Locate the cell with the specified text and output its [X, Y] center coordinate. 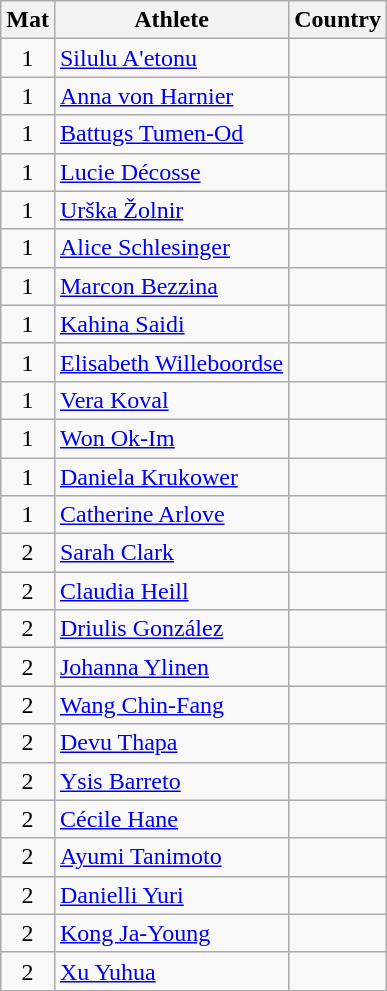
Won Ok-Im [171, 438]
Ayumi Tanimoto [171, 857]
Elisabeth Willeboordse [171, 362]
Battugs Tumen-Od [171, 134]
Danielli Yuri [171, 895]
Athlete [171, 20]
Lucie Décosse [171, 172]
Daniela Krukower [171, 477]
Wang Chin-Fang [171, 705]
Driulis González [171, 629]
Ysis Barreto [171, 781]
Devu Thapa [171, 743]
Urška Žolnir [171, 210]
Kahina Saidi [171, 324]
Anna von Harnier [171, 96]
Xu Yuhua [171, 971]
Marcon Bezzina [171, 286]
Country [338, 20]
Cécile Hane [171, 819]
Kong Ja-Young [171, 933]
Mat [28, 20]
Vera Koval [171, 400]
Alice Schlesinger [171, 248]
Silulu A'etonu [171, 58]
Claudia Heill [171, 591]
Catherine Arlove [171, 515]
Johanna Ylinen [171, 667]
Sarah Clark [171, 553]
